Output the (x, y) coordinate of the center of the cell containing the given text.  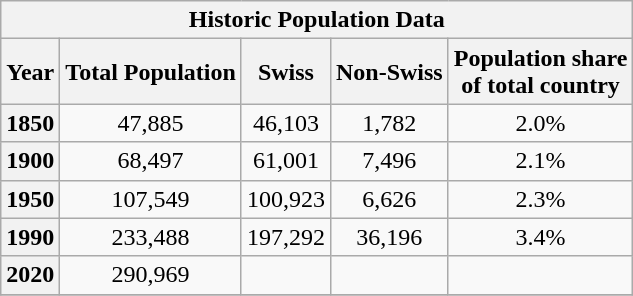
3.4% (540, 237)
1990 (30, 237)
1,782 (389, 123)
197,292 (286, 237)
Year (30, 72)
Non-Swiss (389, 72)
233,488 (151, 237)
Population share of total country (540, 72)
290,969 (151, 275)
Historic Population Data (317, 20)
2020 (30, 275)
6,626 (389, 199)
1850 (30, 123)
47,885 (151, 123)
46,103 (286, 123)
68,497 (151, 161)
1950 (30, 199)
100,923 (286, 199)
61,001 (286, 161)
2.3% (540, 199)
Total Population (151, 72)
Swiss (286, 72)
2.0% (540, 123)
1900 (30, 161)
107,549 (151, 199)
2.1% (540, 161)
7,496 (389, 161)
36,196 (389, 237)
